Return [x, y] of the center of cell containing provided text 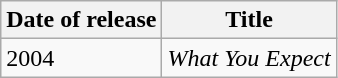
Title [249, 20]
What You Expect [249, 58]
2004 [82, 58]
Date of release [82, 20]
